Detect which cell encompasses the target text, then output its (X, Y) center coordinate. 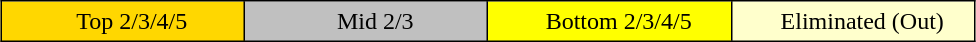
Eliminated (Out) (853, 21)
Mid 2/3 (366, 21)
Bottom 2/3/4/5 (610, 21)
Top 2/3/4/5 (122, 21)
